Detect which cell encompasses the target text, then output its [x, y] center coordinate. 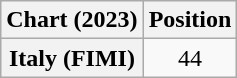
44 [190, 58]
Position [190, 20]
Chart (2023) [72, 20]
Italy (FIMI) [72, 58]
